Capture the cell that displays the provided text and extract its (X, Y) central coordinate. 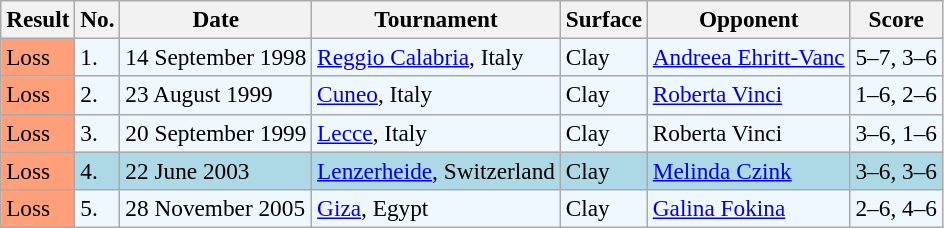
3–6, 3–6 (896, 170)
Surface (604, 19)
1–6, 2–6 (896, 95)
5. (98, 208)
Tournament (436, 19)
Lecce, Italy (436, 133)
Giza, Egypt (436, 208)
Score (896, 19)
Reggio Calabria, Italy (436, 57)
4. (98, 170)
No. (98, 19)
14 September 1998 (216, 57)
Lenzerheide, Switzerland (436, 170)
23 August 1999 (216, 95)
28 November 2005 (216, 208)
2. (98, 95)
Date (216, 19)
22 June 2003 (216, 170)
1. (98, 57)
2–6, 4–6 (896, 208)
Cuneo, Italy (436, 95)
20 September 1999 (216, 133)
3–6, 1–6 (896, 133)
Andreea Ehritt-Vanc (748, 57)
3. (98, 133)
5–7, 3–6 (896, 57)
Melinda Czink (748, 170)
Opponent (748, 19)
Galina Fokina (748, 208)
Result (38, 19)
